Extract the (X, Y) coordinate from the center of the cell holding the provided text.  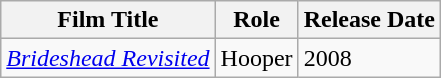
Brideshead Revisited (108, 58)
Hooper (256, 58)
Film Title (108, 20)
Release Date (369, 20)
Role (256, 20)
2008 (369, 58)
